Return [x, y] of the center of cell containing provided text 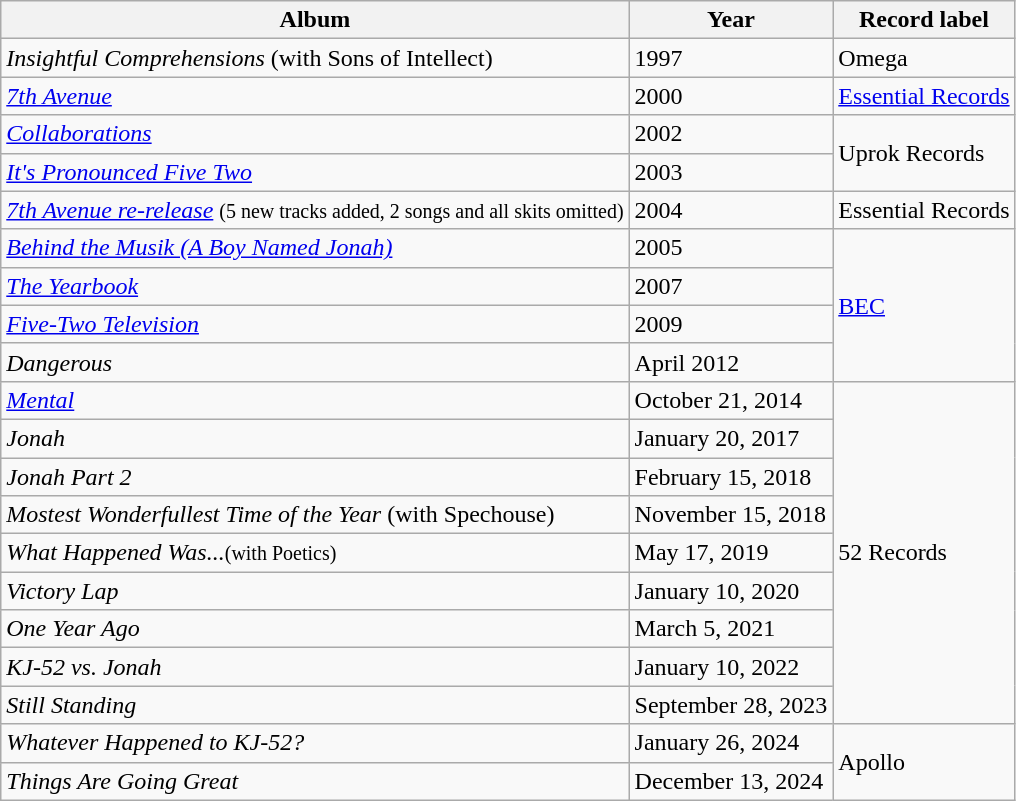
Victory Lap [315, 591]
January 20, 2017 [731, 438]
Insightful Comprehensions (with Sons of Intellect) [315, 58]
September 28, 2023 [731, 705]
7th Avenue [315, 96]
Still Standing [315, 705]
The Yearbook [315, 286]
2002 [731, 134]
Jonah [315, 438]
December 13, 2024 [731, 781]
February 15, 2018 [731, 477]
2000 [731, 96]
Dangerous [315, 362]
Mental [315, 400]
March 5, 2021 [731, 629]
May 17, 2019 [731, 553]
January 10, 2022 [731, 667]
Album [315, 20]
Record label [924, 20]
October 21, 2014 [731, 400]
7th Avenue re-release (5 new tracks added, 2 songs and all skits omitted) [315, 210]
2009 [731, 324]
It's Pronounced Five Two [315, 172]
Jonah Part 2 [315, 477]
2004 [731, 210]
1997 [731, 58]
January 26, 2024 [731, 743]
2007 [731, 286]
November 15, 2018 [731, 515]
Whatever Happened to KJ-52? [315, 743]
Behind the Musik (A Boy Named Jonah) [315, 248]
April 2012 [731, 362]
Things Are Going Great [315, 781]
One Year Ago [315, 629]
2003 [731, 172]
January 10, 2020 [731, 591]
What Happened Was...(with Poetics) [315, 553]
KJ-52 vs. Jonah [315, 667]
Uprok Records [924, 153]
Omega [924, 58]
Apollo [924, 762]
Mostest Wonderfullest Time of the Year (with Spechouse) [315, 515]
2005 [731, 248]
Collaborations [315, 134]
Year [731, 20]
Five-Two Television [315, 324]
BEC [924, 305]
52 Records [924, 552]
